Pinpoint the cell where the given text exists, returning its (x, y) midpoint coordinate. 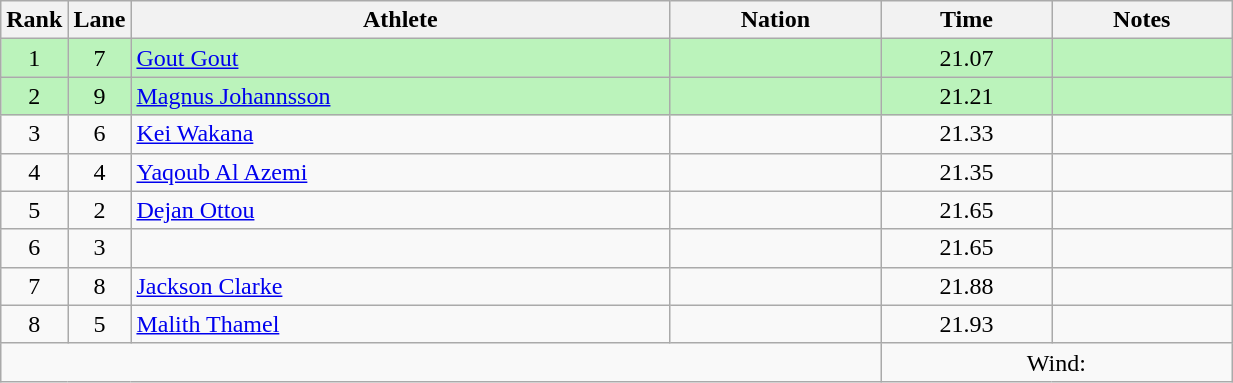
Wind: (1056, 362)
21.93 (966, 324)
21.35 (966, 172)
21.21 (966, 96)
Kei Wakana (400, 134)
Jackson Clarke (400, 286)
Nation (776, 20)
Notes (1142, 20)
Yaqoub Al Azemi (400, 172)
Malith Thamel (400, 324)
9 (100, 96)
Dejan Ottou (400, 210)
Athlete (400, 20)
21.88 (966, 286)
1 (34, 58)
Rank (34, 20)
Time (966, 20)
Magnus Johannsson (400, 96)
Gout Gout (400, 58)
21.07 (966, 58)
Lane (100, 20)
21.33 (966, 134)
